Scan for the cell matching the given text and deliver its [x, y] coordinate at center. 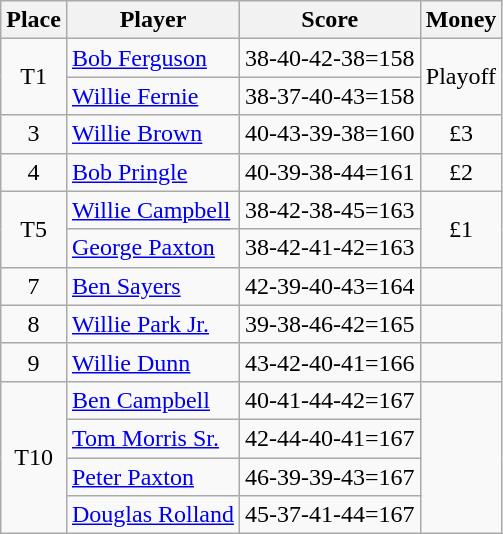
Playoff [461, 77]
Bob Pringle [152, 172]
£2 [461, 172]
George Paxton [152, 248]
40-43-39-38=160 [330, 134]
Money [461, 20]
8 [34, 324]
Willie Brown [152, 134]
45-37-41-44=167 [330, 515]
T5 [34, 229]
42-39-40-43=164 [330, 286]
£1 [461, 229]
Ben Sayers [152, 286]
£3 [461, 134]
Peter Paxton [152, 477]
40-41-44-42=167 [330, 400]
Willie Dunn [152, 362]
Score [330, 20]
Bob Ferguson [152, 58]
3 [34, 134]
40-39-38-44=161 [330, 172]
Ben Campbell [152, 400]
38-42-41-42=163 [330, 248]
Willie Campbell [152, 210]
39-38-46-42=165 [330, 324]
38-37-40-43=158 [330, 96]
Tom Morris Sr. [152, 438]
4 [34, 172]
T10 [34, 457]
38-40-42-38=158 [330, 58]
43-42-40-41=166 [330, 362]
Douglas Rolland [152, 515]
Willie Fernie [152, 96]
Player [152, 20]
T1 [34, 77]
42-44-40-41=167 [330, 438]
Willie Park Jr. [152, 324]
38-42-38-45=163 [330, 210]
46-39-39-43=167 [330, 477]
Place [34, 20]
7 [34, 286]
9 [34, 362]
